Determine the [x, y] coordinate at the center of the cell enclosing the given text.  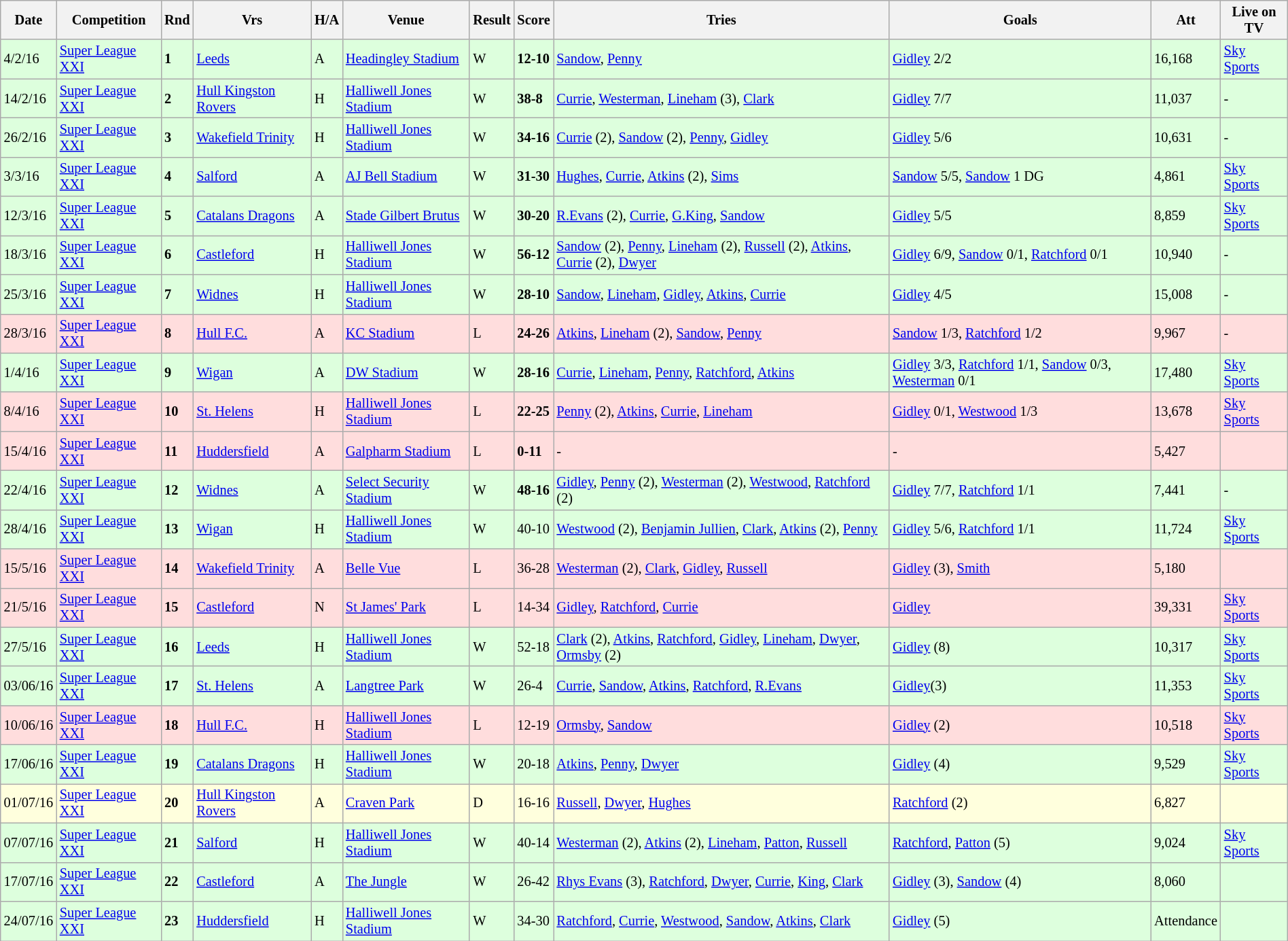
Russell, Dwyer, Hughes [721, 803]
4,861 [1186, 177]
Ratchford (2) [1020, 803]
11,724 [1186, 529]
Sandow, Lineham, Gidley, Atkins, Currie [721, 294]
Vrs [252, 20]
6 [177, 255]
Rhys Evans (3), Ratchford, Dwyer, Currie, King, Clark [721, 882]
10,518 [1186, 725]
KC Stadium [406, 334]
16 [177, 647]
17/07/16 [29, 882]
Westerman (2), Atkins (2), Lineham, Patton, Russell [721, 842]
27/5/16 [29, 647]
9 [177, 372]
22 [177, 882]
9,967 [1186, 334]
Sandow, Penny [721, 59]
3 [177, 137]
Ormsby, Sandow [721, 725]
8,859 [1186, 216]
26-4 [534, 686]
28-10 [534, 294]
Gidley (5) [1020, 921]
D [492, 803]
Gidley 7/7, Ratchford 1/1 [1020, 490]
Gidley 0/1, Westwood 1/3 [1020, 412]
Penny (2), Atkins, Currie, Lineham [721, 412]
8/4/16 [29, 412]
4/2/16 [29, 59]
39,331 [1186, 607]
Gidley 4/5 [1020, 294]
Currie, Westerman, Lineham (3), Clark [721, 99]
Currie (2), Sandow (2), Penny, Gidley [721, 137]
17 [177, 686]
15 [177, 607]
9,529 [1186, 764]
Currie, Sandow, Atkins, Ratchford, R.Evans [721, 686]
21/5/16 [29, 607]
31-30 [534, 177]
56-12 [534, 255]
36-28 [534, 569]
Att [1186, 20]
26-42 [534, 882]
Hughes, Currie, Atkins (2), Sims [721, 177]
48-16 [534, 490]
12-19 [534, 725]
8,060 [1186, 882]
16-16 [534, 803]
17,480 [1186, 372]
DW Stadium [406, 372]
Tries [721, 20]
07/07/16 [29, 842]
Venue [406, 20]
1/4/16 [29, 372]
Craven Park [406, 803]
N [327, 607]
Gidley, Penny (2), Westerman (2), Westwood, Ratchford (2) [721, 490]
Gidley (3), Smith [1020, 569]
Atkins, Penny, Dwyer [721, 764]
Rnd [177, 20]
Headingley Stadium [406, 59]
Gidley 5/6 [1020, 137]
2 [177, 99]
30-20 [534, 216]
0-11 [534, 451]
28/3/16 [29, 334]
12-10 [534, 59]
10/06/16 [29, 725]
St James' Park [406, 607]
01/07/16 [29, 803]
Goals [1020, 20]
Ratchford, Patton (5) [1020, 842]
34-30 [534, 921]
Sandow (2), Penny, Lineham (2), Russell (2), Atkins, Currie (2), Dwyer [721, 255]
Sandow 5/5, Sandow 1 DG [1020, 177]
Gidley [1020, 607]
15/5/16 [29, 569]
Gidley 7/7 [1020, 99]
Live on TV [1254, 20]
Gidley 5/6, Ratchford 1/1 [1020, 529]
03/06/16 [29, 686]
7 [177, 294]
17/06/16 [29, 764]
19 [177, 764]
22-25 [534, 412]
Ratchford, Currie, Westwood, Sandow, Atkins, Clark [721, 921]
The Jungle [406, 882]
Westwood (2), Benjamin Jullien, Clark, Atkins (2), Penny [721, 529]
Gidley (2) [1020, 725]
18 [177, 725]
Currie, Lineham, Penny, Ratchford, Atkins [721, 372]
10,940 [1186, 255]
Gidley (4) [1020, 764]
Gidley 6/9, Sandow 0/1, Ratchford 0/1 [1020, 255]
26/2/16 [29, 137]
9,024 [1186, 842]
R.Evans (2), Currie, G.King, Sandow [721, 216]
14/2/16 [29, 99]
8 [177, 334]
10,317 [1186, 647]
10 [177, 412]
11 [177, 451]
24-26 [534, 334]
5,427 [1186, 451]
7,441 [1186, 490]
11,037 [1186, 99]
5,180 [1186, 569]
25/3/16 [29, 294]
11,353 [1186, 686]
12 [177, 490]
20-18 [534, 764]
Sandow 1/3, Ratchford 1/2 [1020, 334]
Clark (2), Atkins, Ratchford, Gidley, Lineham, Dwyer, Ormsby (2) [721, 647]
14-34 [534, 607]
20 [177, 803]
10,631 [1186, 137]
40-10 [534, 529]
H/A [327, 20]
21 [177, 842]
15,008 [1186, 294]
34-16 [534, 137]
13,678 [1186, 412]
4 [177, 177]
13 [177, 529]
Langtree Park [406, 686]
38-8 [534, 99]
40-14 [534, 842]
Select Security Stadium [406, 490]
Westerman (2), Clark, Gidley, Russell [721, 569]
15/4/16 [29, 451]
Atkins, Lineham (2), Sandow, Penny [721, 334]
Gidley, Ratchford, Currie [721, 607]
Attendance [1186, 921]
Gidley(3) [1020, 686]
Belle Vue [406, 569]
AJ Bell Stadium [406, 177]
1 [177, 59]
Gidley 5/5 [1020, 216]
Galpharm Stadium [406, 451]
6,827 [1186, 803]
16,168 [1186, 59]
Result [492, 20]
22/4/16 [29, 490]
24/07/16 [29, 921]
28-16 [534, 372]
Gidley (8) [1020, 647]
28/4/16 [29, 529]
Gidley 2/2 [1020, 59]
Stade Gilbert Brutus [406, 216]
Competition [109, 20]
14 [177, 569]
18/3/16 [29, 255]
5 [177, 216]
3/3/16 [29, 177]
Gidley (3), Sandow (4) [1020, 882]
Score [534, 20]
23 [177, 921]
12/3/16 [29, 216]
Date [29, 20]
52-18 [534, 647]
Gidley 3/3, Ratchford 1/1, Sandow 0/3, Westerman 0/1 [1020, 372]
